Search for the cell housing the specified text and yield its (X, Y) center coordinate. 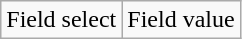
Field value (181, 20)
Field select (62, 20)
